Output the [x, y] coordinate of the center of the cell containing the given text.  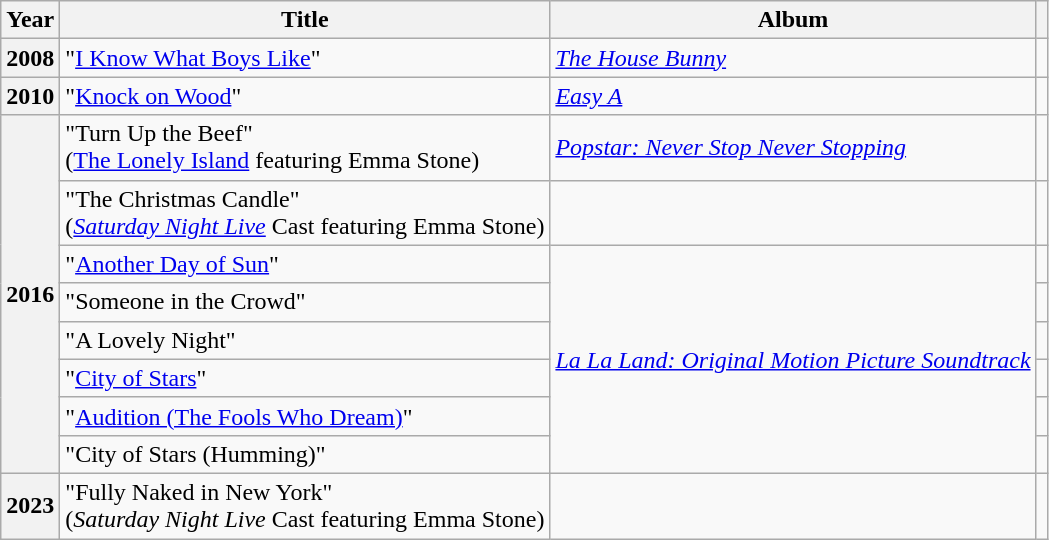
La La Land: Original Motion Picture Soundtrack [793, 359]
"Another Day of Sun" [305, 264]
"The Christmas Candle"(Saturday Night Live Cast featuring Emma Stone) [305, 212]
"Fully Naked in New York"(Saturday Night Live Cast featuring Emma Stone) [305, 506]
"City of Stars" [305, 378]
The House Bunny [793, 58]
2008 [30, 58]
"City of Stars (Humming)" [305, 454]
Title [305, 20]
2023 [30, 506]
"Someone in the Crowd" [305, 302]
Year [30, 20]
"Audition (The Fools Who Dream)" [305, 416]
"Turn Up the Beef"(The Lonely Island featuring Emma Stone) [305, 148]
"Knock on Wood" [305, 96]
Popstar: Never Stop Never Stopping [793, 148]
"A Lovely Night" [305, 340]
"I Know What Boys Like" [305, 58]
Easy A [793, 96]
Album [793, 20]
2016 [30, 294]
2010 [30, 96]
